Find where the given text appears and provide that cell's center as [x, y] coordinate. 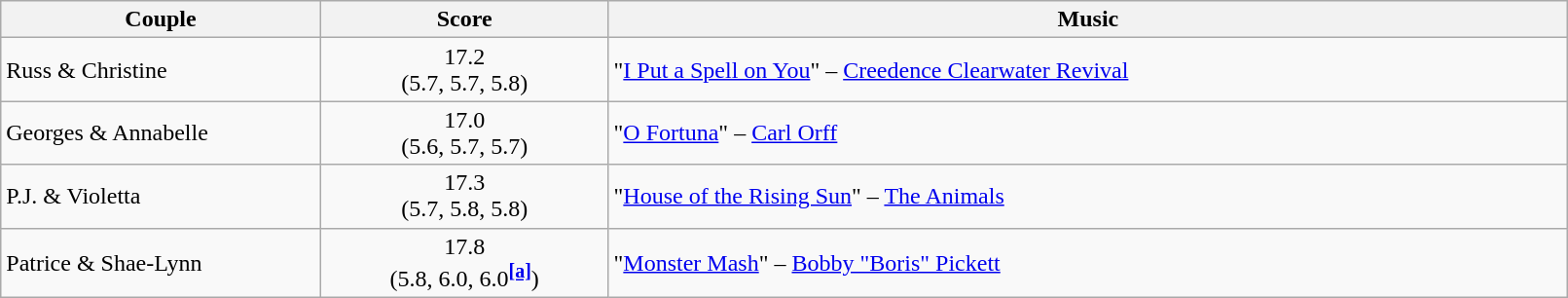
"O Fortuna" – Carl Orff [1088, 132]
17.3 (5.7, 5.8, 5.8) [464, 197]
"I Put a Spell on You" – Creedence Clearwater Revival [1088, 70]
Georges & Annabelle [162, 132]
17.8 (5.8, 6.0, 6.0[a]) [464, 263]
17.0 (5.6, 5.7, 5.7) [464, 132]
17.2 (5.7, 5.7, 5.8) [464, 70]
Score [464, 19]
"Monster Mash" – Bobby "Boris" Pickett [1088, 263]
P.J. & Violetta [162, 197]
"House of the Rising Sun" – The Animals [1088, 197]
Music [1088, 19]
Russ & Christine [162, 70]
Patrice & Shae-Lynn [162, 263]
Couple [162, 19]
